Output the (x, y) coordinate of the center of the cell containing the given text.  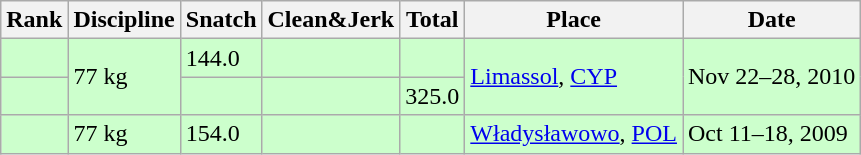
Place (574, 20)
154.0 (221, 134)
Total (432, 20)
144.0 (221, 58)
325.0 (432, 96)
Oct 11–18, 2009 (771, 134)
Rank (34, 20)
Discipline (124, 20)
Limassol, CYP (574, 77)
Nov 22–28, 2010 (771, 77)
Snatch (221, 20)
Clean&Jerk (331, 20)
Władysławowo, POL (574, 134)
Date (771, 20)
